Pinpoint the cell where the given text exists, returning its (X, Y) midpoint coordinate. 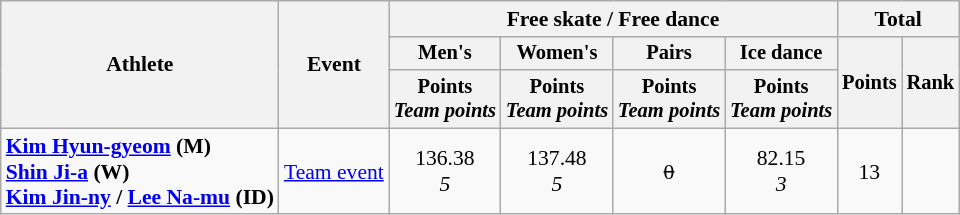
Total (898, 19)
Free skate / Free dance (613, 19)
Athlete (140, 64)
Kim Hyun-gyeom (M)Shin Ji-a (W)Kim Jin-ny / Lee Na-mu (ID) (140, 172)
Rank (931, 82)
Men's (445, 54)
Women's (557, 54)
82.153 (781, 172)
136.385 (445, 172)
Ice dance (781, 54)
13 (869, 172)
Team event (334, 172)
Event (334, 64)
137.485 (557, 172)
0 (669, 172)
Points (869, 82)
Pairs (669, 54)
